Return the (X, Y) coordinate for the center point of the cell that contains the specified text.  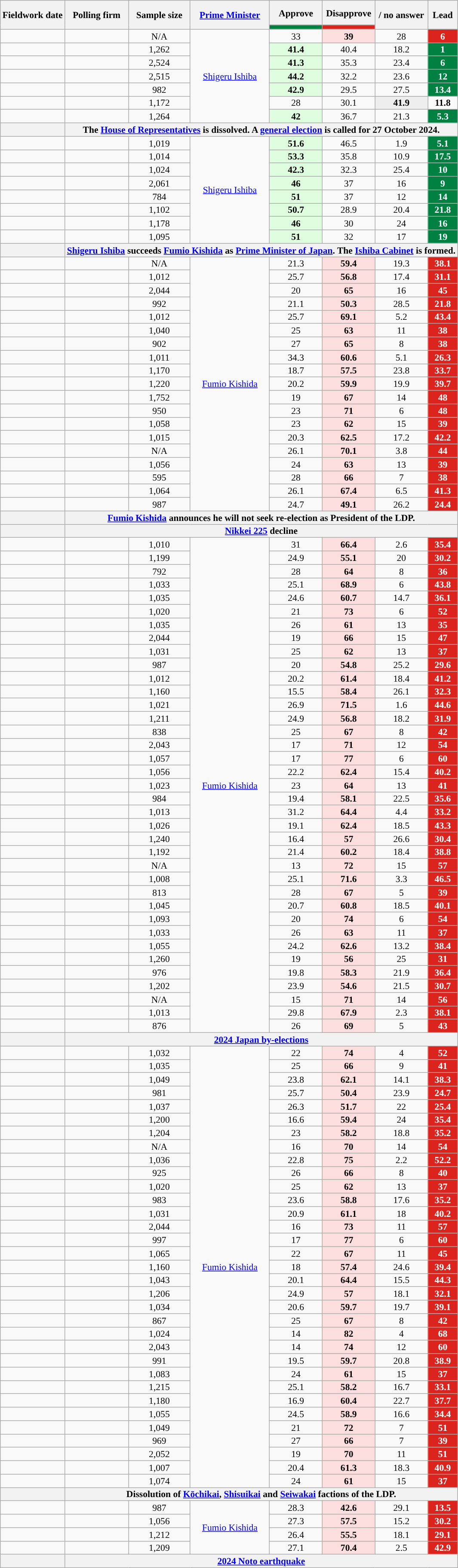
36 (443, 571)
43 (443, 1026)
42.6 (348, 1508)
976 (160, 972)
41.4 (296, 49)
27.1 (296, 1547)
43.4 (443, 317)
925 (160, 1173)
984 (160, 799)
24.2 (296, 946)
20.6 (296, 1307)
Approve (296, 13)
44 (443, 450)
5.2 (402, 317)
992 (160, 303)
43.3 (443, 825)
1,220 (160, 384)
22.5 (402, 799)
2.2 (402, 1160)
20.8 (402, 1361)
17.6 (402, 1200)
54.8 (348, 665)
60.4 (348, 1400)
54.6 (348, 986)
44.3 (443, 1280)
53.3 (296, 156)
Disapprove (348, 13)
44.2 (296, 77)
33.7 (443, 371)
38.9 (443, 1361)
1,262 (160, 49)
39.4 (443, 1267)
30.7 (443, 986)
17.5 (443, 156)
30 (348, 224)
49.1 (348, 505)
1,015 (160, 438)
58.4 (348, 691)
1,065 (160, 1253)
4.4 (402, 812)
1,260 (160, 959)
Fieldwork date (33, 15)
32 (348, 236)
26.9 (296, 705)
1.6 (402, 705)
17.2 (402, 438)
1,204 (160, 1133)
838 (160, 732)
19.5 (296, 1361)
57.4 (348, 1267)
24.5 (296, 1414)
595 (160, 477)
981 (160, 1093)
1,178 (160, 224)
61.4 (348, 678)
Dissolution of Kōchikai, Shisuikai and Seiwakai factions of the LDP. (261, 1494)
47 (443, 638)
5.3 (443, 116)
20.3 (296, 438)
58.3 (348, 972)
1,180 (160, 1400)
26.2 (402, 505)
43.8 (443, 585)
1,026 (160, 825)
61.3 (348, 1467)
59.9 (348, 384)
40.1 (443, 905)
1,037 (160, 1106)
1.9 (402, 143)
75 (348, 1160)
1,064 (160, 491)
6.5 (402, 491)
41.9 (402, 103)
2,052 (160, 1455)
41.2 (443, 678)
38.3 (443, 1080)
40.9 (443, 1467)
34.4 (443, 1414)
3.3 (402, 879)
37.7 (443, 1400)
1,034 (160, 1307)
35.8 (348, 156)
/ no answer (402, 15)
27.5 (402, 89)
22.2 (296, 772)
1,058 (160, 424)
18.8 (402, 1133)
1,212 (160, 1534)
10.9 (402, 156)
1,170 (160, 371)
42.2 (443, 438)
29.8 (296, 1013)
66.4 (348, 544)
44.6 (443, 705)
784 (160, 197)
1,202 (160, 986)
19.7 (402, 1307)
1,264 (160, 116)
36.4 (443, 972)
1,014 (160, 156)
2.6 (402, 544)
13.4 (443, 89)
42.3 (296, 170)
1,043 (160, 1280)
20.9 (296, 1213)
Prime Minister (230, 15)
2.3 (402, 1013)
60.7 (348, 598)
29.6 (443, 665)
21.4 (296, 852)
21.5 (402, 986)
68.9 (348, 585)
69.1 (348, 317)
35.6 (443, 799)
876 (160, 1026)
33 (296, 36)
950 (160, 411)
1,211 (160, 719)
2.5 (402, 1547)
62.6 (348, 946)
13.5 (443, 1508)
62.1 (348, 1080)
22.8 (296, 1160)
1,199 (160, 558)
Sample size (160, 15)
The House of Representatives is dissolved. A general election is called for 27 October 2024. (261, 130)
67.9 (348, 1013)
21.9 (402, 972)
28.3 (296, 1508)
36.1 (443, 598)
38.4 (443, 946)
69 (348, 1026)
2024 Noto earthquake (261, 1561)
867 (160, 1320)
28.5 (402, 303)
1,095 (160, 236)
902 (160, 344)
1,040 (160, 330)
2024 Japan by-elections (261, 1039)
19.1 (296, 825)
1,192 (160, 852)
1,093 (160, 919)
2,061 (160, 183)
1,240 (160, 839)
36.7 (348, 116)
31.9 (443, 719)
1,215 (160, 1387)
1,007 (160, 1467)
1,036 (160, 1160)
16.7 (402, 1387)
22.7 (402, 1400)
40 (443, 1173)
26.4 (296, 1534)
51.6 (296, 143)
51.7 (348, 1106)
16.4 (296, 839)
50.3 (348, 303)
Shigeru Ishiba succeeds Fumio Kishida as Prime Minister of Japan. The Ishiba Cabinet is formed. (261, 250)
1,021 (160, 705)
52.2 (443, 1160)
58.8 (348, 1200)
1,074 (160, 1481)
30.1 (348, 103)
2,515 (160, 77)
50.4 (348, 1093)
15.2 (402, 1521)
71.6 (348, 879)
Polling firm (97, 15)
20.7 (296, 905)
25.2 (402, 665)
33.1 (443, 1387)
14.1 (402, 1080)
60.6 (348, 357)
1,008 (160, 879)
11.8 (443, 103)
40.4 (348, 49)
14.7 (402, 598)
991 (160, 1361)
82 (348, 1333)
27.3 (296, 1521)
1,752 (160, 397)
32.1 (443, 1294)
24.4 (443, 505)
16.9 (296, 1400)
34.3 (296, 357)
969 (160, 1441)
983 (160, 1200)
28.9 (348, 210)
Lead (443, 15)
19.8 (296, 972)
982 (160, 89)
67.4 (348, 491)
29.5 (348, 89)
38.8 (443, 852)
1,045 (160, 905)
70.1 (348, 450)
58.9 (348, 1414)
1,011 (160, 357)
1,200 (160, 1119)
35.3 (348, 63)
1 (443, 49)
20.1 (296, 1280)
21.1 (296, 303)
15.4 (402, 772)
18.3 (402, 1467)
997 (160, 1240)
1,023 (160, 785)
70.4 (348, 1547)
19.9 (402, 384)
1,172 (160, 103)
1,057 (160, 758)
30.4 (443, 839)
813 (160, 892)
Fumio Kishida announces he will not seek re-election as President of the LDP. (261, 518)
18.7 (296, 371)
60.2 (348, 852)
1,102 (160, 210)
2,524 (160, 63)
62.5 (348, 438)
33.2 (443, 812)
3.8 (402, 450)
39.1 (443, 1307)
39.7 (443, 384)
Nikkei 225 decline (261, 531)
23.4 (402, 63)
19.4 (296, 799)
1,032 (160, 1053)
35 (443, 625)
1,206 (160, 1294)
13.2 (402, 946)
31.2 (296, 812)
19.3 (402, 263)
60.8 (348, 905)
1,019 (160, 143)
32.2 (348, 77)
10 (443, 170)
792 (160, 571)
71.5 (348, 705)
55.5 (348, 1534)
1,010 (160, 544)
58.1 (348, 799)
55.1 (348, 558)
26.6 (402, 839)
68 (443, 1333)
1,083 (160, 1374)
17.4 (402, 277)
61.1 (348, 1213)
31.1 (443, 277)
1,209 (160, 1547)
50.7 (296, 210)
